Provide the (X, Y) coordinate of the cell's center where the given text is located.  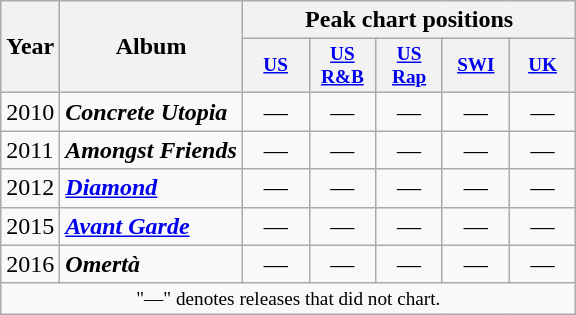
US (276, 66)
2010 (30, 112)
2016 (30, 264)
2012 (30, 188)
"—" denotes releases that did not chart. (288, 299)
Concrete Utopia (151, 112)
UK (542, 66)
Avant Garde (151, 226)
Peak chart positions (409, 20)
2011 (30, 150)
Year (30, 47)
Album (151, 47)
2015 (30, 226)
USR&B (342, 66)
US Rap (410, 66)
Diamond (151, 188)
Amongst Friends (151, 150)
Omertà (151, 264)
SWI (476, 66)
